Locate the cell with the specified text and output its [X, Y] center coordinate. 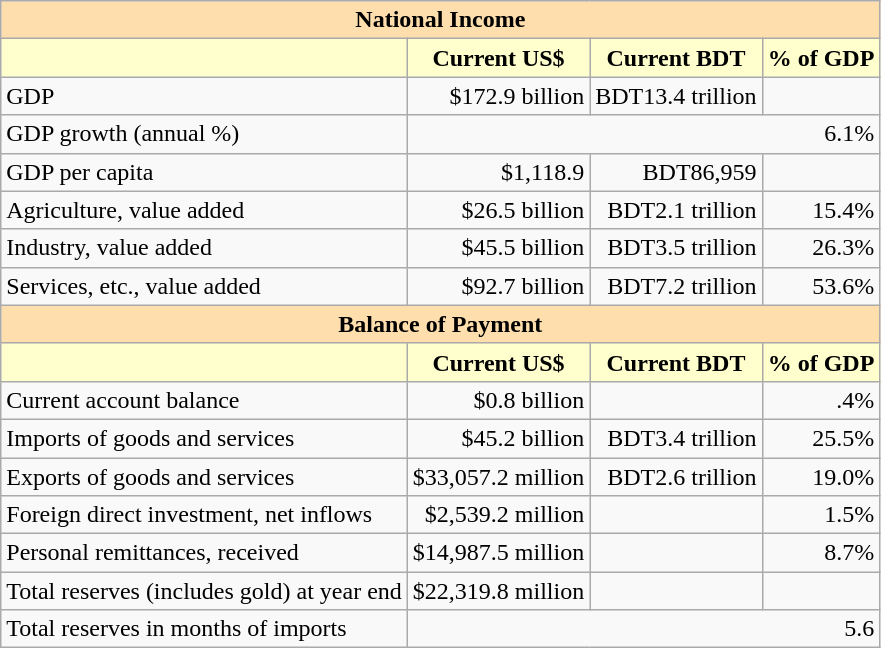
BDT3.5 trillion [676, 248]
Current account balance [204, 400]
6.1% [644, 134]
$92.7 billion [498, 286]
1.5% [821, 515]
$45.5 billion [498, 248]
Balance of Payment [440, 324]
BDT2.1 trillion [676, 210]
$26.5 billion [498, 210]
Personal remittances, received [204, 553]
53.6% [821, 286]
BDT7.2 trillion [676, 286]
Exports of goods and services [204, 477]
BDT2.6 trillion [676, 477]
$0.8 billion [498, 400]
8.7% [821, 553]
$1,118.9 [498, 172]
GDP [204, 96]
.4% [821, 400]
Imports of goods and services [204, 438]
$2,539.2 million [498, 515]
$14,987.5 million [498, 553]
26.3% [821, 248]
Industry, value added [204, 248]
$45.2 billion [498, 438]
Agriculture, value added [204, 210]
Services, etc., value added [204, 286]
19.0% [821, 477]
GDP growth (annual %) [204, 134]
$33,057.2 million [498, 477]
25.5% [821, 438]
BDT86,959 [676, 172]
Total reserves in months of imports [204, 629]
Foreign direct investment, net inflows [204, 515]
15.4% [821, 210]
Total reserves (includes gold) at year end [204, 591]
BDT13.4 trillion [676, 96]
5.6 [644, 629]
GDP per capita [204, 172]
$22,319.8 million [498, 591]
National Income [440, 20]
BDT3.4 trillion [676, 438]
$172.9 billion [498, 96]
